Find where the given text appears and provide that cell's center as (x, y) coordinate. 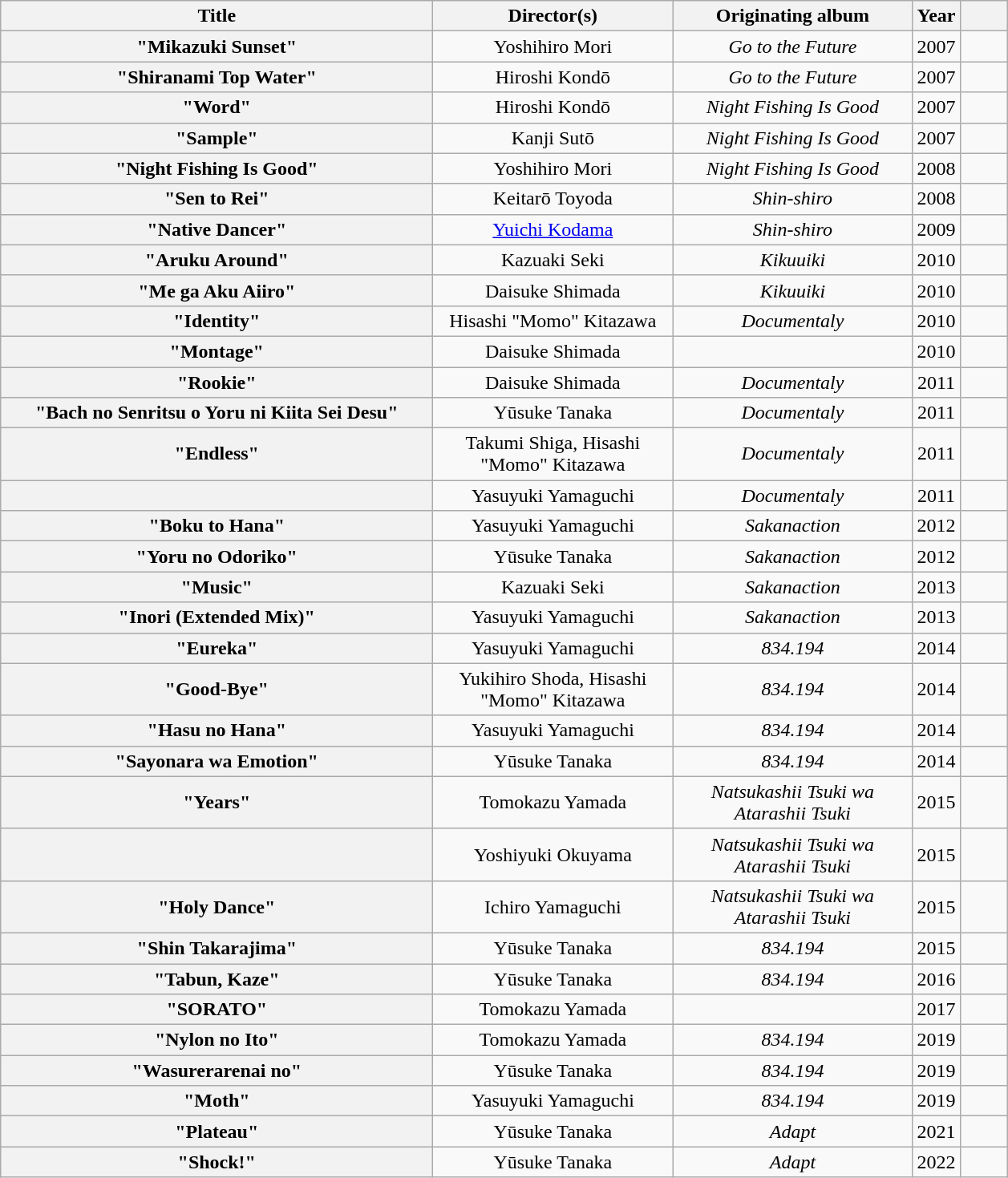
Yukihiro Shoda, Hisashi "Momo" Kitazawa (553, 690)
2016 (937, 979)
2017 (937, 1010)
"Word" (217, 107)
"Holy Dance" (217, 906)
"Nylon no Ito" (217, 1040)
"Shiranami Top Water" (217, 77)
Title (217, 16)
"Hasu no Hana" (217, 731)
Yuichi Kodama (553, 229)
"Bach no Senritsu o Yoru ni Kiita Sei Desu" (217, 413)
"Montage" (217, 351)
2009 (937, 229)
Hisashi "Momo" Kitazawa (553, 321)
"Plateau" (217, 1131)
"Mikazuki Sunset" (217, 47)
2021 (937, 1131)
"Sample" (217, 138)
Yoshiyuki Okuyama (553, 855)
"Good-Bye" (217, 690)
"Aruku Around" (217, 260)
"Music" (217, 587)
2022 (937, 1162)
"Identity" (217, 321)
"Me ga Aku Aiiro" (217, 290)
"Shin Takarajima" (217, 948)
"Boku to Hana" (217, 526)
Kanji Sutō (553, 138)
"Inori (Extended Mix)" (217, 617)
"Sayonara wa Emotion" (217, 761)
"Shock!" (217, 1162)
"Yoru no Odoriko" (217, 557)
"SORATO" (217, 1010)
Year (937, 16)
"Eureka" (217, 648)
Ichiro Yamaguchi (553, 906)
Director(s) (553, 16)
"Wasurerarenai no" (217, 1071)
"Years" (217, 802)
"Tabun, Kaze" (217, 979)
Originating album (792, 16)
"Native Dancer" (217, 229)
"Rookie" (217, 383)
Takumi Shiga, Hisashi "Momo" Kitazawa (553, 454)
"Endless" (217, 454)
Keitarō Toyoda (553, 199)
"Sen to Rei" (217, 199)
"Moth" (217, 1101)
"Night Fishing Is Good" (217, 168)
